Detect which cell encompasses the target text, then output its (x, y) center coordinate. 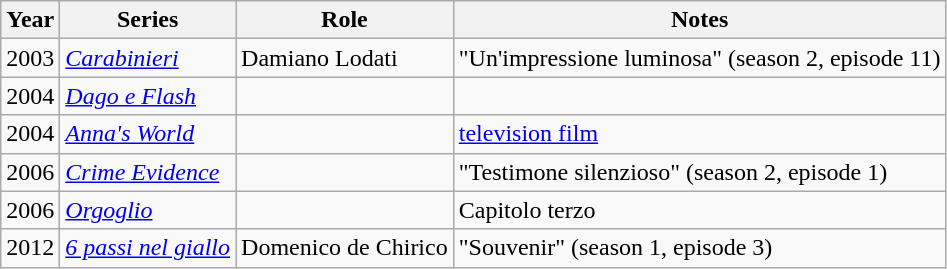
"Souvenir" (season 1, episode 3) (700, 248)
Damiano Lodati (345, 58)
Domenico de Chirico (345, 248)
Dago e Flash (148, 96)
Year (30, 20)
Orgoglio (148, 210)
Series (148, 20)
2003 (30, 58)
Crime Evidence (148, 172)
"Un'impressione luminosa" (season 2, episode 11) (700, 58)
Anna's World (148, 134)
Notes (700, 20)
Role (345, 20)
Capitolo terzo (700, 210)
Carabinieri (148, 58)
"Testimone silenzioso" (season 2, episode 1) (700, 172)
6 passi nel giallo (148, 248)
2012 (30, 248)
television film (700, 134)
